Extract the [x, y] coordinate from the center of the cell holding the provided text.  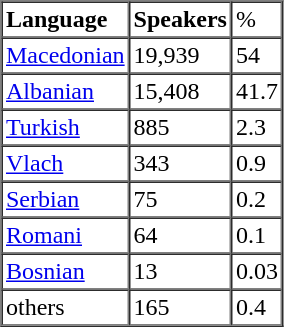
Language [66, 20]
Serbian [66, 200]
75 [180, 200]
19,939 [180, 56]
Turkish [66, 128]
54 [256, 56]
41.7 [256, 92]
0.03 [256, 272]
2.3 [256, 128]
others [66, 308]
% [256, 20]
343 [180, 164]
13 [180, 272]
Vlach [66, 164]
0.1 [256, 236]
15,408 [180, 92]
0.9 [256, 164]
0.2 [256, 200]
0.4 [256, 308]
Romani [66, 236]
Bosnian [66, 272]
885 [180, 128]
165 [180, 308]
Albanian [66, 92]
Macedonian [66, 56]
Speakers [180, 20]
64 [180, 236]
